Locate the cell with the specified text and output its [x, y] center coordinate. 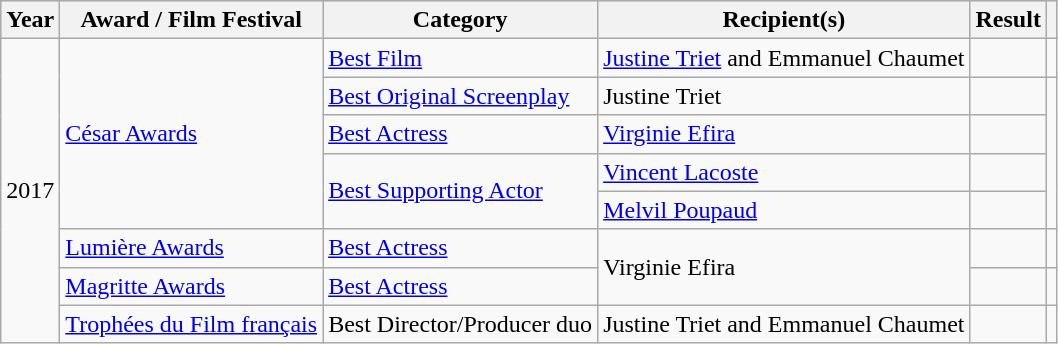
Melvil Poupaud [784, 210]
César Awards [192, 134]
Magritte Awards [192, 286]
Award / Film Festival [192, 20]
Recipient(s) [784, 20]
Best Original Screenplay [460, 96]
Best Film [460, 58]
Result [1008, 20]
Trophées du Film français [192, 324]
2017 [30, 191]
Year [30, 20]
Vincent Lacoste [784, 172]
Best Director/Producer duo [460, 324]
Lumière Awards [192, 248]
Category [460, 20]
Justine Triet [784, 96]
Best Supporting Actor [460, 191]
